Output the [X, Y] coordinate of the center of the cell containing the given text.  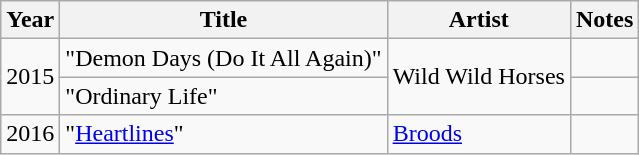
"Heartlines" [224, 134]
Wild Wild Horses [478, 77]
Year [30, 20]
"Demon Days (Do It All Again)" [224, 58]
Broods [478, 134]
2016 [30, 134]
"Ordinary Life" [224, 96]
2015 [30, 77]
Title [224, 20]
Artist [478, 20]
Notes [604, 20]
